Determine the (X, Y) coordinate at the center of the cell enclosing the given text.  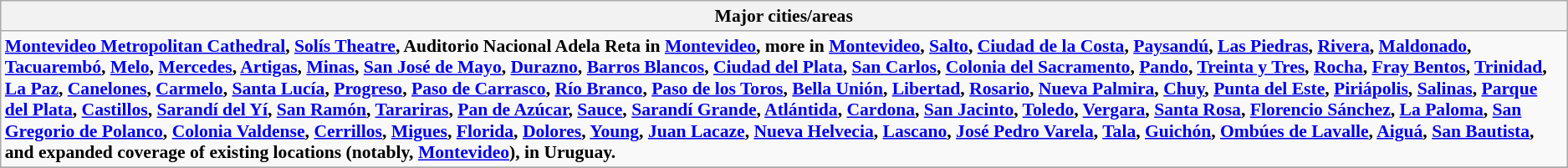
Major cities/areas (784, 16)
